Locate the cell with the specified text and output its (X, Y) center coordinate. 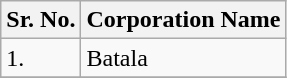
1. (41, 58)
Corporation Name (184, 20)
Sr. No. (41, 20)
Batala (184, 58)
